Locate the cell with the specified text and output its [x, y] center coordinate. 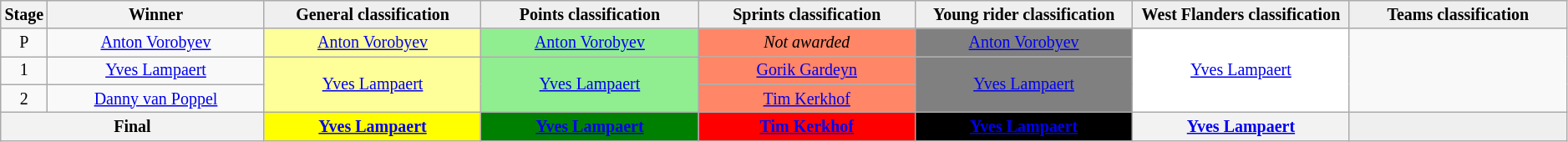
Teams classification [1458, 15]
Points classification [590, 15]
Young rider classification [1024, 15]
General classification [373, 15]
1 [24, 70]
Not awarded [807, 43]
Winner [155, 15]
Stage [24, 15]
Danny van Poppel [155, 99]
2 [24, 99]
Sprints classification [807, 15]
Gorik Gardeyn [807, 70]
Final [132, 127]
P [24, 43]
West Flanders classification [1241, 15]
